Output the [X, Y] coordinate of the center of the cell containing the given text.  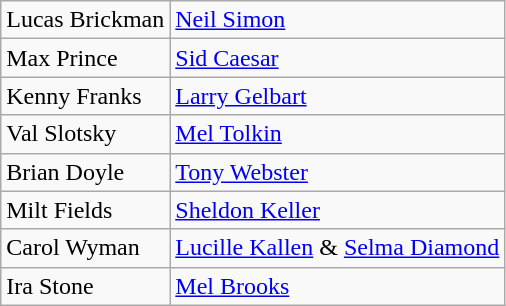
Sheldon Keller [338, 210]
Milt Fields [86, 210]
Mel Tolkin [338, 134]
Mel Brooks [338, 286]
Kenny Franks [86, 96]
Ira Stone [86, 286]
Tony Webster [338, 172]
Brian Doyle [86, 172]
Lucille Kallen & Selma Diamond [338, 248]
Val Slotsky [86, 134]
Neil Simon [338, 20]
Max Prince [86, 58]
Sid Caesar [338, 58]
Larry Gelbart [338, 96]
Carol Wyman [86, 248]
Lucas Brickman [86, 20]
